Search for the cell housing the specified text and yield its [X, Y] center coordinate. 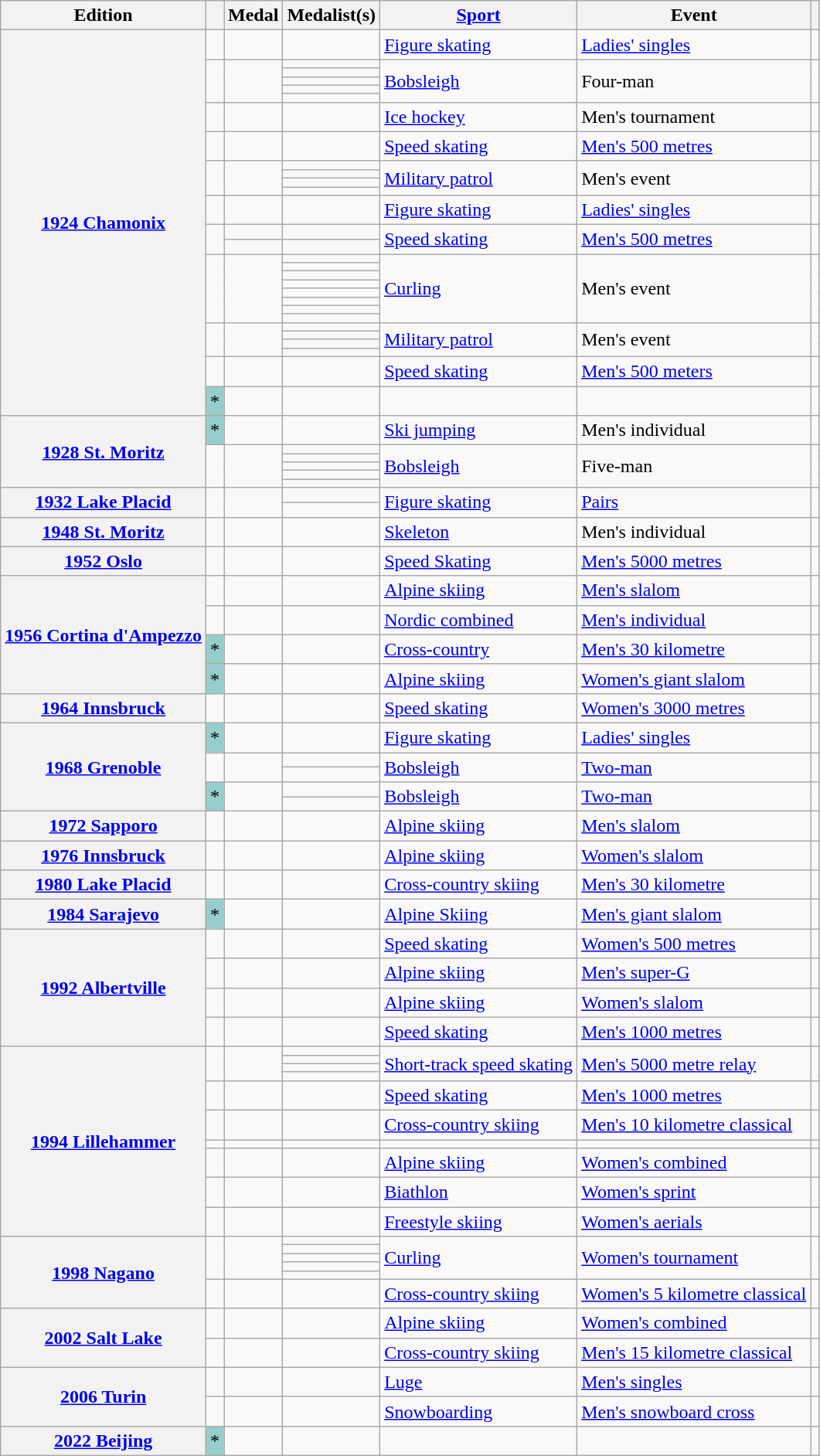
1948 St. Moritz [104, 532]
1932 Lake Placid [104, 502]
1994 Lillehammer [104, 1141]
1964 Innsbruck [104, 708]
Snowboarding [479, 1411]
Alpine Skiing [479, 914]
Women's 5 kilometre classical [694, 1294]
Women's giant slalom [694, 679]
2022 Beijing [104, 1441]
Men's 5000 metres [694, 561]
Luge [479, 1382]
Women's 3000 metres [694, 708]
Ice hockey [479, 117]
2002 Salt Lake [104, 1338]
Men's 500 meters [694, 371]
Short-track speed skating [479, 1063]
Medalist(s) [332, 15]
Women's sprint [694, 1192]
Medal [253, 15]
Skeleton [479, 532]
Men's snowboard cross [694, 1411]
1968 Grenoble [104, 767]
Men's 15 kilometre classical [694, 1352]
1928 St. Moritz [104, 451]
Five-man [694, 467]
Cross-country [479, 649]
1952 Oslo [104, 561]
1984 Sarajevo [104, 914]
Sport [479, 15]
1924 Chamonix [104, 223]
Edition [104, 15]
Men's 10 kilometre classical [694, 1124]
Nordic combined [479, 620]
Freestyle skiing [479, 1222]
Women's tournament [694, 1258]
Men's singles [694, 1382]
Four-man [694, 80]
1976 Innsbruck [104, 856]
1956 Cortina d'Ampezzo [104, 634]
Men's tournament [694, 117]
Biathlon [479, 1192]
1998 Nagano [104, 1272]
Pairs [694, 502]
Speed Skating [479, 561]
Men's 5000 metre relay [694, 1063]
Women's 500 metres [694, 944]
1972 Sapporo [104, 826]
1980 Lake Placid [104, 885]
1992 Albertville [104, 988]
Men's super-G [694, 973]
Event [694, 15]
2006 Turin [104, 1396]
Women's aerials [694, 1222]
Men's giant slalom [694, 914]
Ski jumping [479, 430]
